Extract the (X, Y) coordinate from the center of the cell holding the provided text.  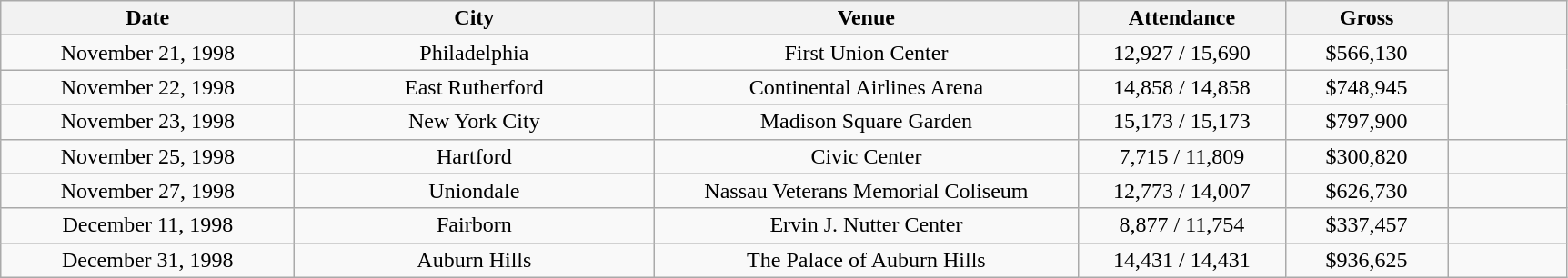
Venue (866, 18)
7,715 / 11,809 (1182, 156)
East Rutherford (475, 87)
$936,625 (1366, 260)
8,877 / 11,754 (1182, 225)
November 21, 1998 (147, 53)
Continental Airlines Arena (866, 87)
Hartford (475, 156)
Uniondale (475, 191)
Ervin J. Nutter Center (866, 225)
December 11, 1998 (147, 225)
November 27, 1998 (147, 191)
The Palace of Auburn Hills (866, 260)
December 31, 1998 (147, 260)
Auburn Hills (475, 260)
Date (147, 18)
$337,457 (1366, 225)
$566,130 (1366, 53)
November 23, 1998 (147, 122)
Nassau Veterans Memorial Coliseum (866, 191)
14,858 / 14,858 (1182, 87)
Philadelphia (475, 53)
12,773 / 14,007 (1182, 191)
12,927 / 15,690 (1182, 53)
New York City (475, 122)
$797,900 (1366, 122)
Gross (1366, 18)
$626,730 (1366, 191)
15,173 / 15,173 (1182, 122)
November 22, 1998 (147, 87)
Fairborn (475, 225)
First Union Center (866, 53)
$300,820 (1366, 156)
14,431 / 14,431 (1182, 260)
Civic Center (866, 156)
$748,945 (1366, 87)
City (475, 18)
November 25, 1998 (147, 156)
Attendance (1182, 18)
Madison Square Garden (866, 122)
